Scan for the cell matching the given text and deliver its (X, Y) coordinate at center. 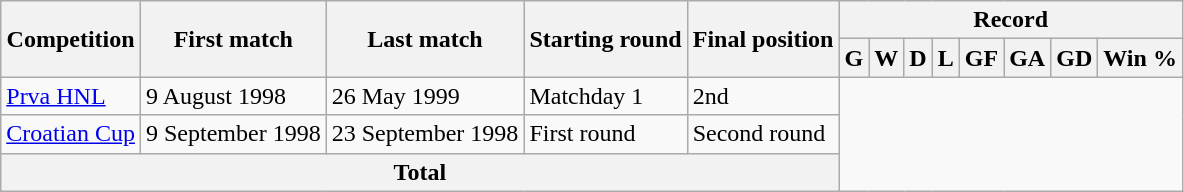
Croatian Cup (71, 134)
First match (233, 39)
W (886, 58)
G (854, 58)
First round (606, 134)
2nd (763, 96)
L (946, 58)
9 August 1998 (233, 96)
Second round (763, 134)
Total (420, 172)
Record (1010, 20)
Competition (71, 39)
Last match (425, 39)
Prva HNL (71, 96)
D (918, 58)
Win % (1140, 58)
GF (981, 58)
9 September 1998 (233, 134)
GD (1074, 58)
23 September 1998 (425, 134)
Final position (763, 39)
Matchday 1 (606, 96)
Starting round (606, 39)
26 May 1999 (425, 96)
GA (1028, 58)
